Search for the cell housing the specified text and yield its (x, y) center coordinate. 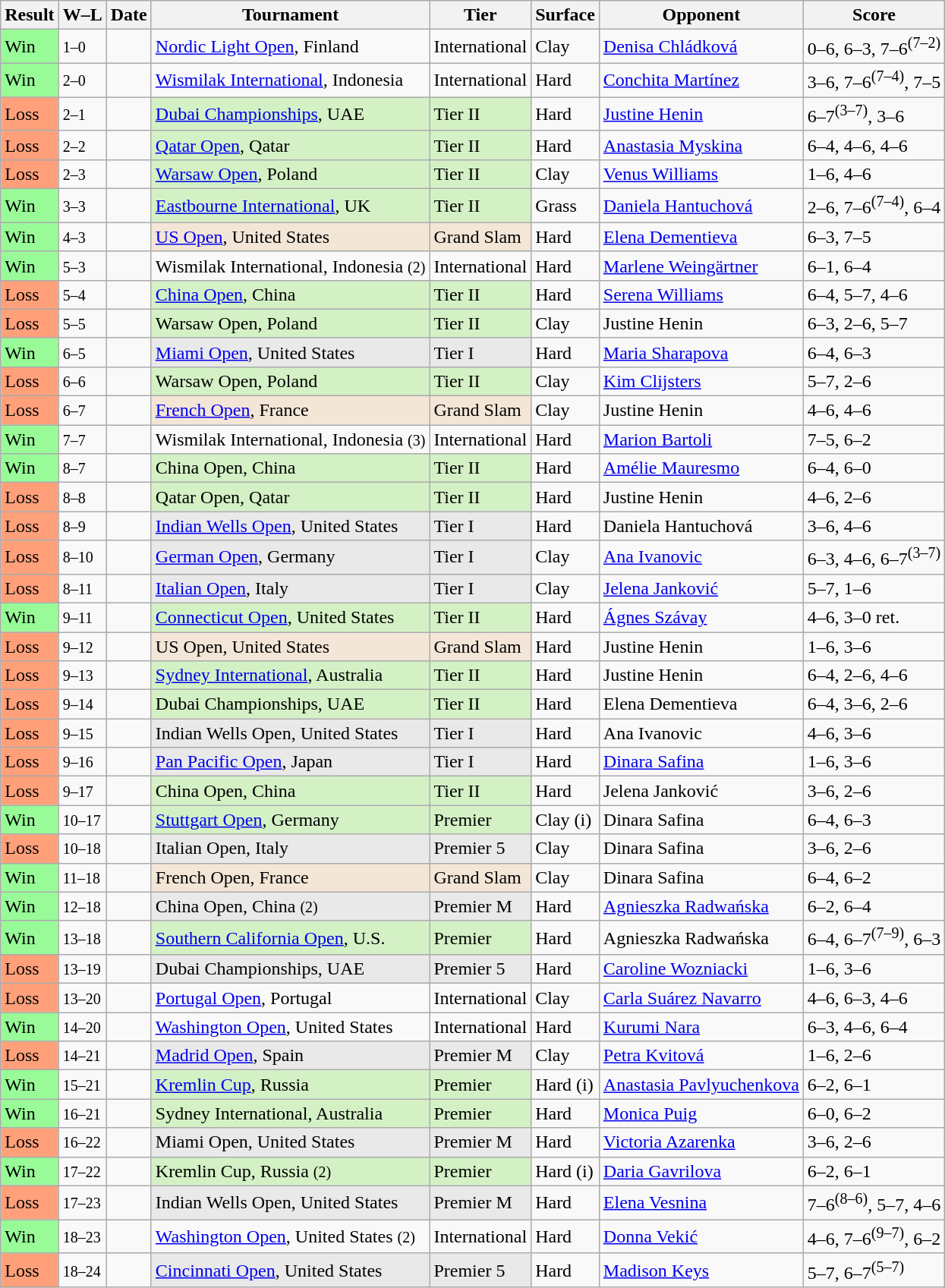
Serena Williams (701, 294)
Amélie Mauresmo (701, 468)
5–4 (82, 294)
China Open, China (2) (290, 906)
6–5 (82, 352)
Stuttgart Open, Germany (290, 820)
4–6, 3–6 (874, 733)
Score (874, 15)
Anastasia Pavlyuchenkova (701, 1085)
Kim Clijsters (701, 381)
Surface (565, 15)
Tournament (290, 15)
2–0 (82, 80)
9–13 (82, 675)
1–6, 2–6 (874, 1056)
Cincinnati Open, United States (290, 1271)
Clay (i) (565, 820)
Marion Bartoli (701, 439)
Opponent (701, 15)
18–23 (82, 1237)
Marlene Weingärtner (701, 266)
Wismilak International, Indonesia (290, 80)
6–4, 6–2 (874, 877)
Donna Vekić (701, 1237)
6–3, 4–6, 6–7(3–7) (874, 557)
3–3 (82, 206)
Carla Suárez Navarro (701, 998)
Kremlin Cup, Russia (2) (290, 1171)
Daria Gavrilova (701, 1171)
1–6, 4–6 (874, 175)
13–19 (82, 969)
8–7 (82, 468)
16–22 (82, 1142)
3–6, 4–6 (874, 526)
Portugal Open, Portugal (290, 998)
18–24 (82, 1271)
1–0 (82, 47)
4–6, 4–6 (874, 411)
6–2, 6–4 (874, 906)
4–6, 3–0 ret. (874, 617)
5–5 (82, 323)
6–4, 2–6, 4–6 (874, 675)
9–11 (82, 617)
0–6, 6–3, 7–6(7–2) (874, 47)
10–18 (82, 849)
Connecticut Open, United States (290, 617)
Venus Williams (701, 175)
W–L (82, 15)
4–6, 6–3, 4–6 (874, 998)
6–0, 6–2 (874, 1113)
9–16 (82, 762)
9–17 (82, 791)
13–18 (82, 938)
15–21 (82, 1085)
17–23 (82, 1202)
11–18 (82, 877)
3–6, 7–6(7–4), 7–5 (874, 80)
6–4, 6–7(7–9), 6–3 (874, 938)
5–7, 6–7(5–7) (874, 1271)
Caroline Wozniacki (701, 969)
6–4, 6–0 (874, 468)
6–6 (82, 381)
6–4, 3–6, 2–6 (874, 704)
Victoria Azarenka (701, 1142)
Southern California Open, U.S. (290, 938)
2–6, 7–6(7–4), 6–4 (874, 206)
Monica Puig (701, 1113)
8–8 (82, 497)
6–3, 4–6, 6–4 (874, 1027)
Elena Vesnina (701, 1202)
17–22 (82, 1171)
9–14 (82, 704)
6–4, 4–6, 4–6 (874, 145)
Washington Open, United States (290, 1027)
Date (129, 15)
6–7 (82, 411)
6–4, 5–7, 4–6 (874, 294)
Nordic Light Open, Finland (290, 47)
10–17 (82, 820)
Washington Open, United States (2) (290, 1237)
Tier (480, 15)
Wismilak International, Indonesia (3) (290, 439)
9–15 (82, 733)
4–3 (82, 237)
2–3 (82, 175)
Grass (565, 206)
Denisa Chládková (701, 47)
6–3, 2–6, 5–7 (874, 323)
Result (30, 15)
13–20 (82, 998)
14–20 (82, 1027)
2–1 (82, 114)
Ágnes Szávay (701, 617)
8–9 (82, 526)
Kremlin Cup, Russia (290, 1085)
Wismilak International, Indonesia (2) (290, 266)
5–3 (82, 266)
7–5, 6–2 (874, 439)
16–21 (82, 1113)
2–2 (82, 145)
Pan Pacific Open, Japan (290, 762)
Conchita Martínez (701, 80)
Anastasia Myskina (701, 145)
14–21 (82, 1056)
Petra Kvitová (701, 1056)
8–10 (82, 557)
Maria Sharapova (701, 352)
4–6, 7–6(9–7), 6–2 (874, 1237)
6–1, 6–4 (874, 266)
Madrid Open, Spain (290, 1056)
6–7(3–7), 3–6 (874, 114)
6–3, 7–5 (874, 237)
5–7, 1–6 (874, 588)
5–7, 2–6 (874, 381)
7–7 (82, 439)
7–6(8–6), 5–7, 4–6 (874, 1202)
8–11 (82, 588)
Eastbourne International, UK (290, 206)
German Open, Germany (290, 557)
12–18 (82, 906)
4–6, 2–6 (874, 497)
9–12 (82, 647)
Kurumi Nara (701, 1027)
Madison Keys (701, 1271)
